Capture the cell that displays the provided text and extract its [X, Y] central coordinate. 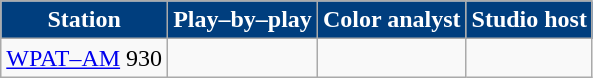
WPAT–AM 930 [84, 58]
Color analyst [392, 20]
Play–by–play [243, 20]
Station [84, 20]
Studio host [529, 20]
